Output the (x, y) coordinate of the center of the cell containing the given text.  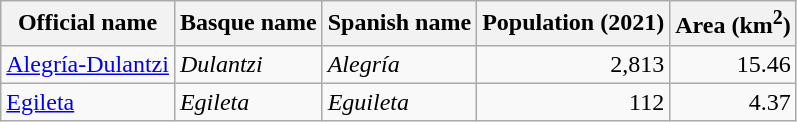
Spanish name (399, 24)
Area (km2) (734, 24)
4.37 (734, 102)
2,813 (574, 64)
112 (574, 102)
Alegría-Dulantzi (88, 64)
Eguileta (399, 102)
Dulantzi (248, 64)
Alegría (399, 64)
Official name (88, 24)
15.46 (734, 64)
Population (2021) (574, 24)
Basque name (248, 24)
